Detect which cell encompasses the target text, then output its (x, y) center coordinate. 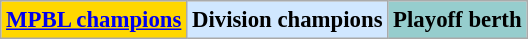
Division champions (288, 20)
Playoff berth (458, 20)
MPBL champions (94, 20)
